Scan for the cell matching the given text and deliver its [X, Y] coordinate at center. 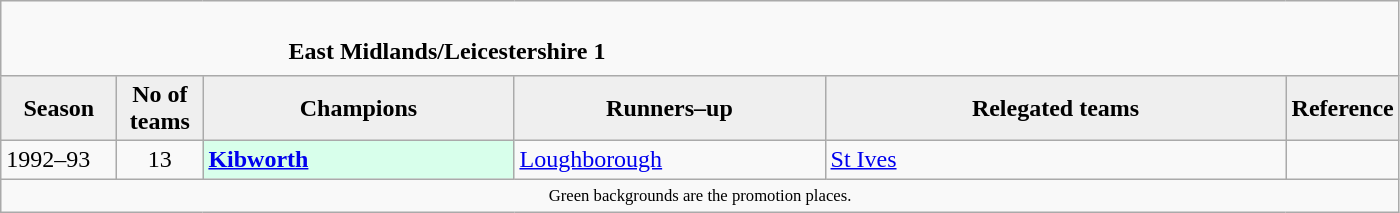
13 [160, 159]
Loughborough [670, 159]
Kibworth [358, 159]
Runners–up [670, 108]
Season [59, 108]
1992–93 [59, 159]
Relegated teams [1056, 108]
Champions [358, 108]
Reference [1342, 108]
No of teams [160, 108]
Green backgrounds are the promotion places. [700, 194]
St Ives [1056, 159]
